Find where the given text appears and provide that cell's center as [x, y] coordinate. 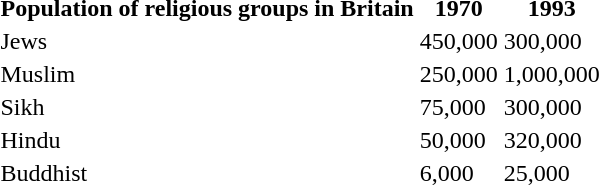
250,000 [458, 74]
50,000 [458, 140]
450,000 [458, 41]
75,000 [458, 107]
